Provide the (X, Y) coordinate of the cell's center where the given text is located.  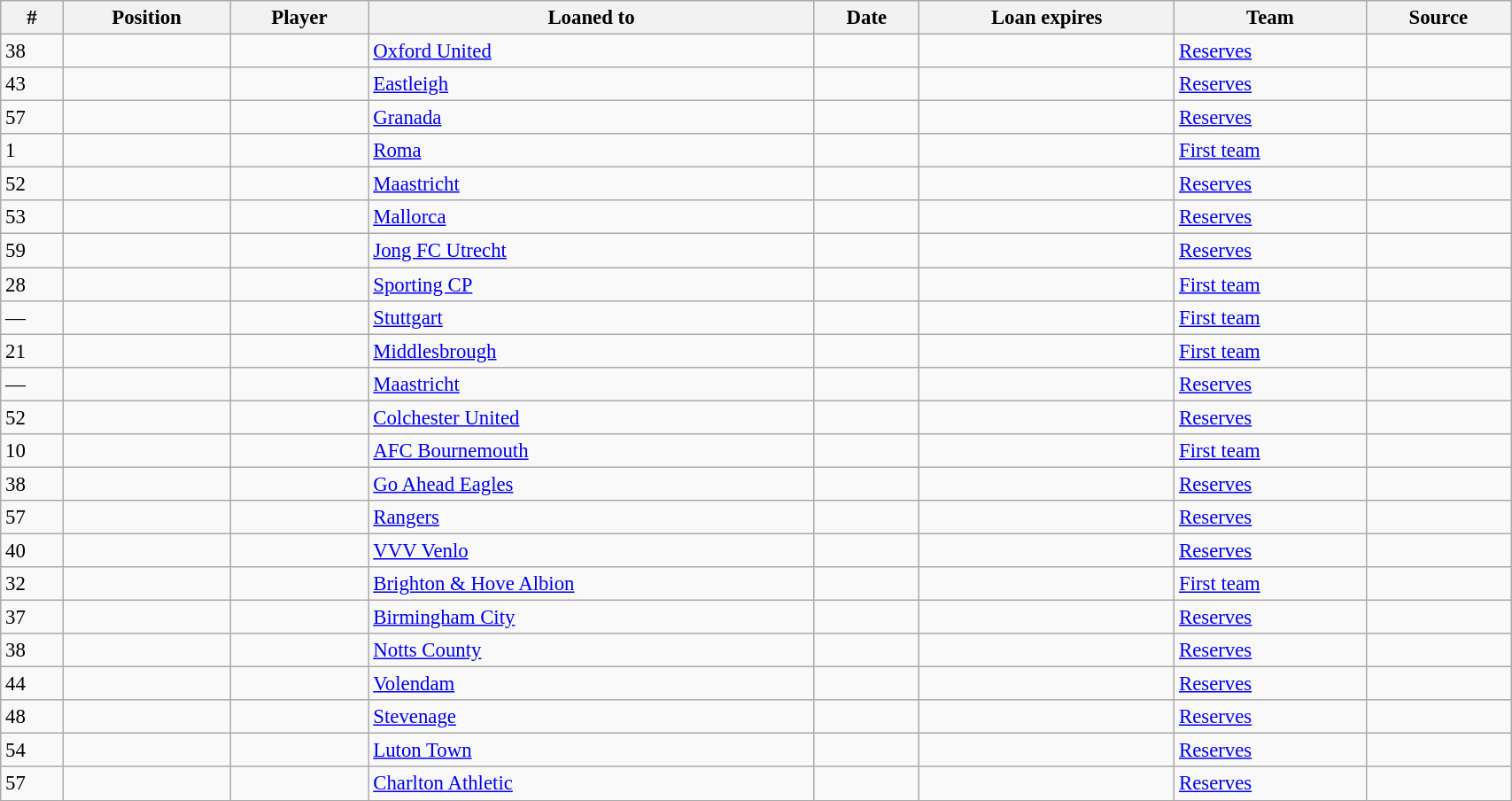
Player (299, 18)
48 (32, 717)
43 (32, 84)
Go Ahead Eagles (592, 484)
21 (32, 351)
37 (32, 618)
1 (32, 151)
Loaned to (592, 18)
Jong FC Utrecht (592, 251)
Loan expires (1047, 18)
Granada (592, 118)
Birmingham City (592, 618)
Stuttgart (592, 317)
Mallorca (592, 217)
Stevenage (592, 717)
Notts County (592, 650)
Middlesbrough (592, 351)
Volendam (592, 684)
53 (32, 217)
40 (32, 550)
10 (32, 451)
32 (32, 584)
AFC Bournemouth (592, 451)
Brighton & Hove Albion (592, 584)
Eastleigh (592, 84)
Charlton Athletic (592, 784)
Oxford United (592, 51)
Rangers (592, 517)
Source (1438, 18)
Roma (592, 151)
Position (146, 18)
Luton Town (592, 750)
44 (32, 684)
# (32, 18)
VVV Venlo (592, 550)
54 (32, 750)
Colchester United (592, 417)
Date (866, 18)
Team (1270, 18)
28 (32, 284)
59 (32, 251)
Sporting CP (592, 284)
